For the text-containing cell, return its midpoint in [X, Y] coordinate format. 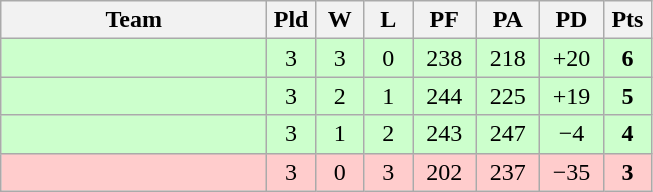
218 [508, 58]
W [340, 20]
244 [444, 96]
L [388, 20]
Pts [628, 20]
+19 [572, 96]
237 [508, 172]
5 [628, 96]
PA [508, 20]
PF [444, 20]
+20 [572, 58]
243 [444, 134]
225 [508, 96]
202 [444, 172]
−4 [572, 134]
6 [628, 58]
4 [628, 134]
238 [444, 58]
247 [508, 134]
Pld [292, 20]
−35 [572, 172]
PD [572, 20]
Team [134, 20]
